Scan for the cell matching the given text and deliver its [X, Y] coordinate at center. 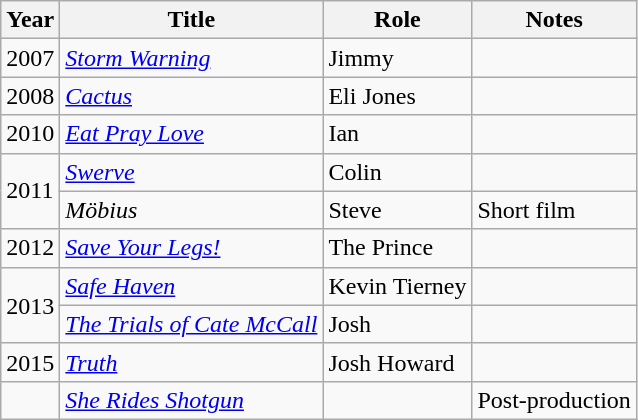
Year [30, 20]
Steve [398, 210]
2011 [30, 191]
Save Your Legs! [192, 248]
2007 [30, 58]
2015 [30, 362]
Notes [554, 20]
The Prince [398, 248]
2010 [30, 134]
Eat Pray Love [192, 134]
Short film [554, 210]
2008 [30, 96]
2013 [30, 305]
Josh [398, 324]
Title [192, 20]
The Trials of Cate McCall [192, 324]
Colin [398, 172]
Eli Jones [398, 96]
2012 [30, 248]
Storm Warning [192, 58]
Jimmy [398, 58]
Role [398, 20]
Möbius [192, 210]
She Rides Shotgun [192, 400]
Ian [398, 134]
Josh Howard [398, 362]
Safe Haven [192, 286]
Cactus [192, 96]
Post-production [554, 400]
Swerve [192, 172]
Truth [192, 362]
Kevin Tierney [398, 286]
